For the text-containing cell, return its midpoint in [X, Y] coordinate format. 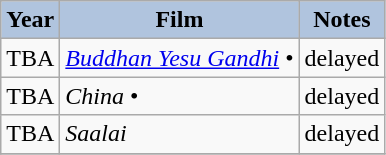
Film [180, 20]
Buddhan Yesu Gandhi • [180, 58]
China • [180, 96]
Saalai [180, 134]
Year [30, 20]
Notes [342, 20]
